Capture the cell that displays the provided text and extract its (X, Y) central coordinate. 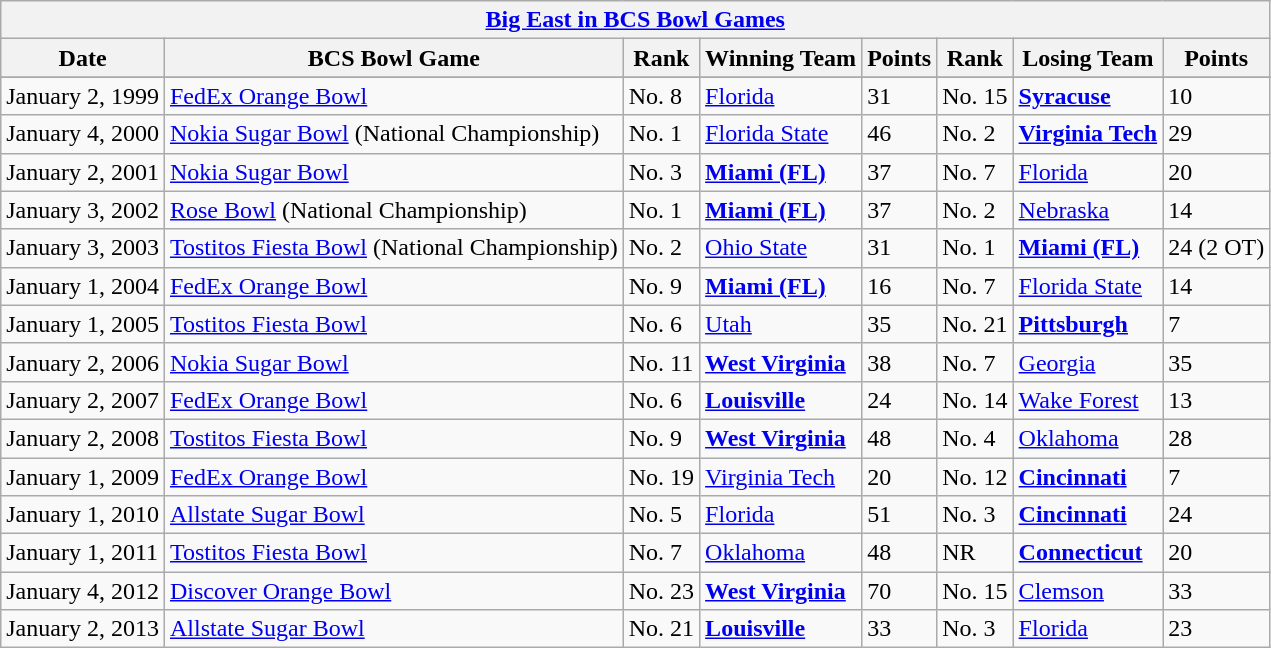
January 1, 2011 (83, 553)
January 2, 2008 (83, 438)
38 (900, 362)
No. 11 (661, 362)
January 4, 2000 (83, 134)
No. 12 (975, 477)
January 3, 2002 (83, 210)
Winning Team (781, 58)
16 (900, 286)
46 (900, 134)
Nebraska (1088, 210)
70 (900, 591)
Connecticut (1088, 553)
January 1, 2004 (83, 286)
January 2, 1999 (83, 96)
Tostitos Fiesta Bowl (National Championship) (394, 248)
Georgia (1088, 362)
Nokia Sugar Bowl (National Championship) (394, 134)
January 2, 2001 (83, 172)
24 (2 OT) (1216, 248)
Ohio State (781, 248)
13 (1216, 400)
Rose Bowl (National Championship) (394, 210)
Discover Orange Bowl (394, 591)
Utah (781, 324)
Date (83, 58)
Clemson (1088, 591)
No. 23 (661, 591)
Losing Team (1088, 58)
Pittsburgh (1088, 324)
Syracuse (1088, 96)
January 3, 2003 (83, 248)
January 2, 2006 (83, 362)
BCS Bowl Game (394, 58)
January 4, 2012 (83, 591)
January 1, 2005 (83, 324)
No. 4 (975, 438)
No. 14 (975, 400)
Wake Forest (1088, 400)
No. 8 (661, 96)
January 1, 2010 (83, 515)
28 (1216, 438)
10 (1216, 96)
No. 5 (661, 515)
23 (1216, 629)
29 (1216, 134)
No. 19 (661, 477)
Big East in BCS Bowl Games (636, 20)
51 (900, 515)
January 2, 2013 (83, 629)
NR (975, 553)
January 1, 2009 (83, 477)
January 2, 2007 (83, 400)
